Provide the [X, Y] coordinate of the cell's center where the given text is located.  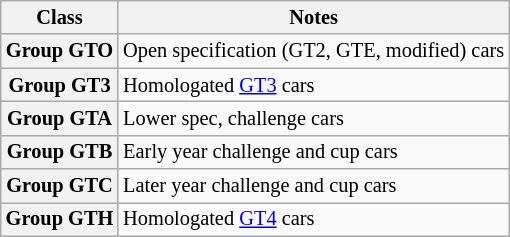
Homologated GT4 cars [314, 219]
Group GTA [60, 118]
Early year challenge and cup cars [314, 152]
Group GTH [60, 219]
Open specification (GT2, GTE, modified) cars [314, 51]
Homologated GT3 cars [314, 85]
Group GTO [60, 51]
Group GTC [60, 186]
Lower spec, challenge cars [314, 118]
Group GTB [60, 152]
Class [60, 17]
Group GT3 [60, 85]
Later year challenge and cup cars [314, 186]
Notes [314, 17]
